Search for the cell housing the specified text and yield its (x, y) center coordinate. 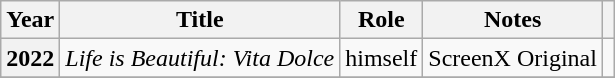
himself (382, 58)
Title (200, 20)
Role (382, 20)
Notes (513, 20)
2022 (30, 58)
ScreenX Original (513, 58)
Year (30, 20)
Life is Beautiful: Vita Dolce (200, 58)
